Pinpoint the cell where the given text exists, returning its [X, Y] midpoint coordinate. 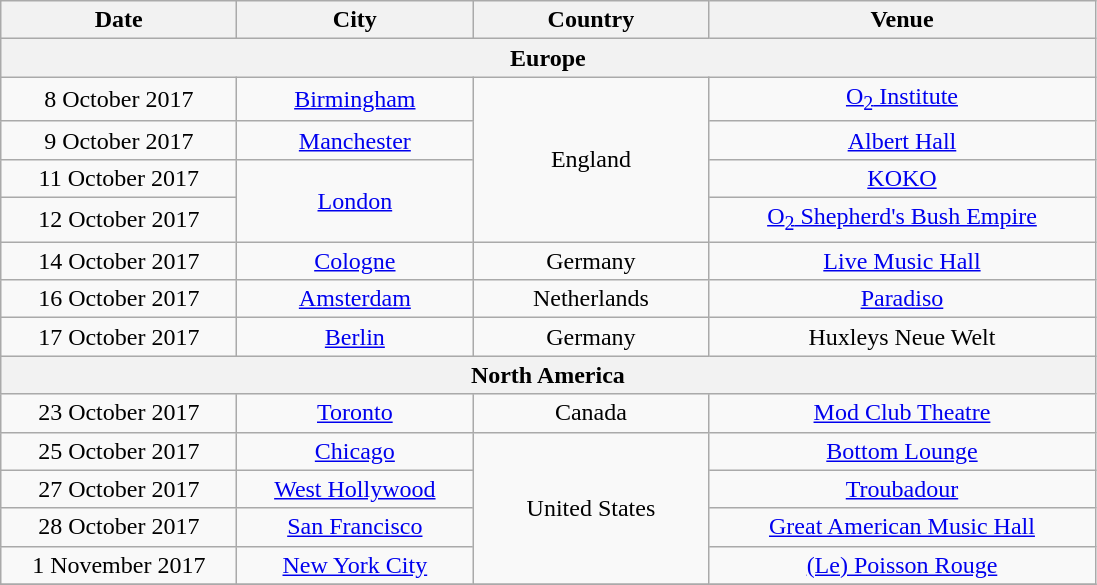
Cologne [355, 261]
Amsterdam [355, 299]
Chicago [355, 451]
Huxleys Neue Welt [902, 337]
27 October 2017 [119, 489]
16 October 2017 [119, 299]
Manchester [355, 140]
England [591, 160]
23 October 2017 [119, 413]
9 October 2017 [119, 140]
Live Music Hall [902, 261]
Europe [548, 58]
KOKO [902, 178]
Albert Hall [902, 140]
Toronto [355, 413]
Great American Music Hall [902, 527]
1 November 2017 [119, 565]
Bottom Lounge [902, 451]
28 October 2017 [119, 527]
14 October 2017 [119, 261]
Paradiso [902, 299]
London [355, 200]
West Hollywood [355, 489]
Troubadour [902, 489]
Netherlands [591, 299]
North America [548, 375]
New York City [355, 565]
City [355, 20]
Venue [902, 20]
17 October 2017 [119, 337]
25 October 2017 [119, 451]
Date [119, 20]
12 October 2017 [119, 219]
United States [591, 508]
O2 Institute [902, 99]
11 October 2017 [119, 178]
8 October 2017 [119, 99]
Canada [591, 413]
Birmingham [355, 99]
(Le) Poisson Rouge [902, 565]
San Francisco [355, 527]
Berlin [355, 337]
Mod Club Theatre [902, 413]
Country [591, 20]
O2 Shepherd's Bush Empire [902, 219]
